Output the [x, y] coordinate of the center of the cell containing the given text.  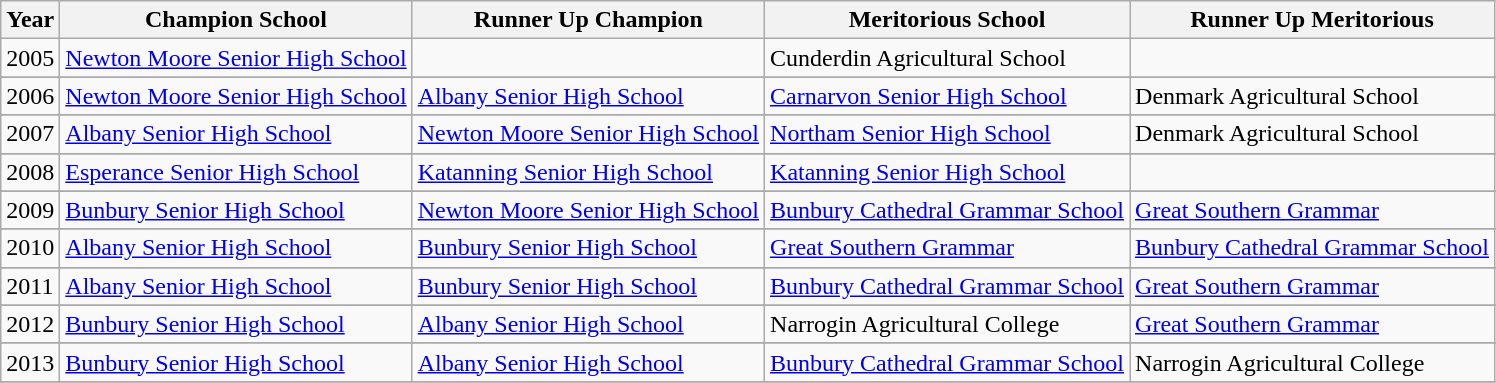
Meritorious School [948, 20]
Northam Senior High School [948, 134]
2013 [30, 362]
2009 [30, 210]
2010 [30, 248]
Cunderdin Agricultural School [948, 58]
Year [30, 20]
2005 [30, 58]
Carnarvon Senior High School [948, 96]
Runner Up Meritorious [1312, 20]
Champion School [236, 20]
2008 [30, 172]
Runner Up Champion [588, 20]
Esperance Senior High School [236, 172]
2007 [30, 134]
2006 [30, 96]
2012 [30, 324]
2011 [30, 286]
